From the cell containing the given text, extract its center point as (X, Y) coordinate. 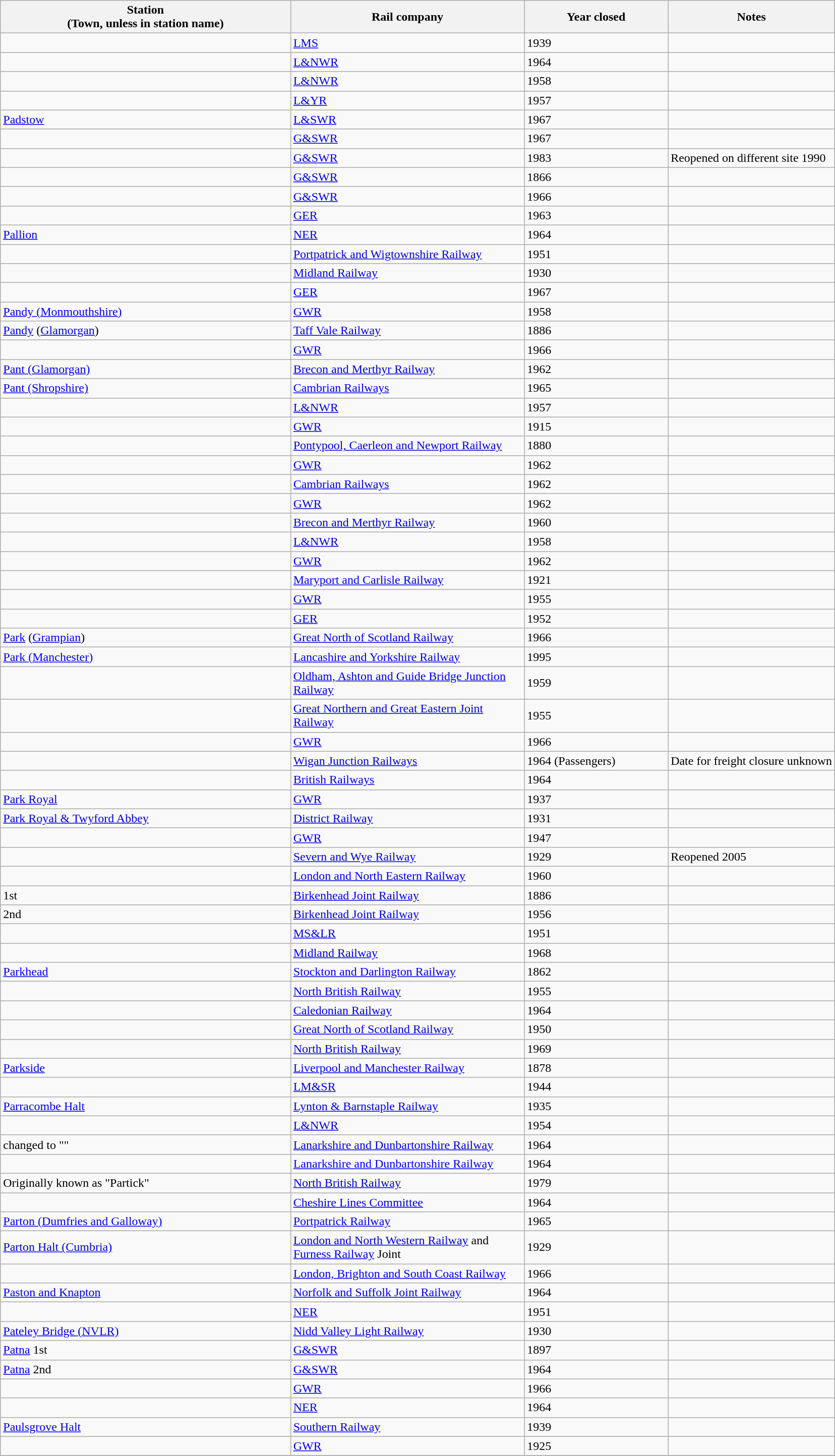
Oldham, Ashton and Guide Bridge Junction Railway (407, 683)
1915 (596, 427)
1866 (596, 177)
Parkside (145, 1068)
1947 (596, 837)
Pant (Glamorgan) (145, 369)
1969 (596, 1049)
Taff Vale Railway (407, 331)
Pant (Shropshire) (145, 388)
Park (Grampian) (145, 638)
1963 (596, 215)
1983 (596, 158)
L&SWR (407, 119)
1954 (596, 1125)
Portpatrick Railway (407, 1222)
Reopened on different site 1990 (751, 158)
Pallion (145, 234)
London and North Eastern Railway (407, 876)
Station(Town, unless in station name) (145, 17)
Parracombe Halt (145, 1106)
Southern Railway (407, 1427)
Year closed (596, 17)
Nidd Valley Light Railway (407, 1331)
1959 (596, 683)
1897 (596, 1350)
1880 (596, 446)
Parkhead (145, 972)
changed to "" (145, 1144)
District Railway (407, 818)
London and North Western Railway and Furness Railway Joint (407, 1247)
British Railways (407, 780)
Patna 1st (145, 1350)
Stockton and Darlington Railway (407, 972)
MS&LR (407, 934)
L&YR (407, 100)
Pateley Bridge (NVLR) (145, 1331)
Park (Manchester) (145, 657)
1925 (596, 1446)
Norfolk and Suffolk Joint Railway (407, 1293)
1921 (596, 580)
Paston and Knapton (145, 1293)
Date for freight closure unknown (751, 761)
Originally known as "Partick" (145, 1183)
1937 (596, 799)
1st (145, 895)
1952 (596, 619)
Wigan Junction Railways (407, 761)
1979 (596, 1183)
Pontypool, Caerleon and Newport Railway (407, 446)
Pandy (Monmouthshire) (145, 312)
Paulsgrove Halt (145, 1427)
Cheshire Lines Committee (407, 1202)
LMS (407, 43)
London, Brighton and South Coast Railway (407, 1273)
1944 (596, 1087)
2nd (145, 915)
Notes (751, 17)
1964 (Passengers) (596, 761)
1950 (596, 1029)
Patna 2nd (145, 1369)
Rail company (407, 17)
1931 (596, 818)
1862 (596, 972)
Reopened 2005 (751, 857)
LM&SR (407, 1087)
1956 (596, 915)
Caledonian Railway (407, 1010)
Parton (Dumfries and Galloway) (145, 1222)
Park Royal & Twyford Abbey (145, 818)
1935 (596, 1106)
1968 (596, 953)
Parton Halt (Cumbria) (145, 1247)
Lynton & Barnstaple Railway (407, 1106)
1878 (596, 1068)
Portpatrick and Wigtownshire Railway (407, 254)
Padstow (145, 119)
Pandy (Glamorgan) (145, 331)
Great Northern and Great Eastern Joint Railway (407, 716)
Park Royal (145, 799)
Maryport and Carlisle Railway (407, 580)
1995 (596, 657)
Liverpool and Manchester Railway (407, 1068)
Severn and Wye Railway (407, 857)
Lancashire and Yorkshire Railway (407, 657)
